Scan for the cell matching the given text and deliver its [x, y] coordinate at center. 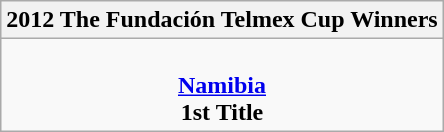
2012 The Fundación Telmex Cup Winners [222, 20]
Namibia1st Title [222, 85]
